Return the (X, Y) coordinate for the center point of the cell that contains the specified text.  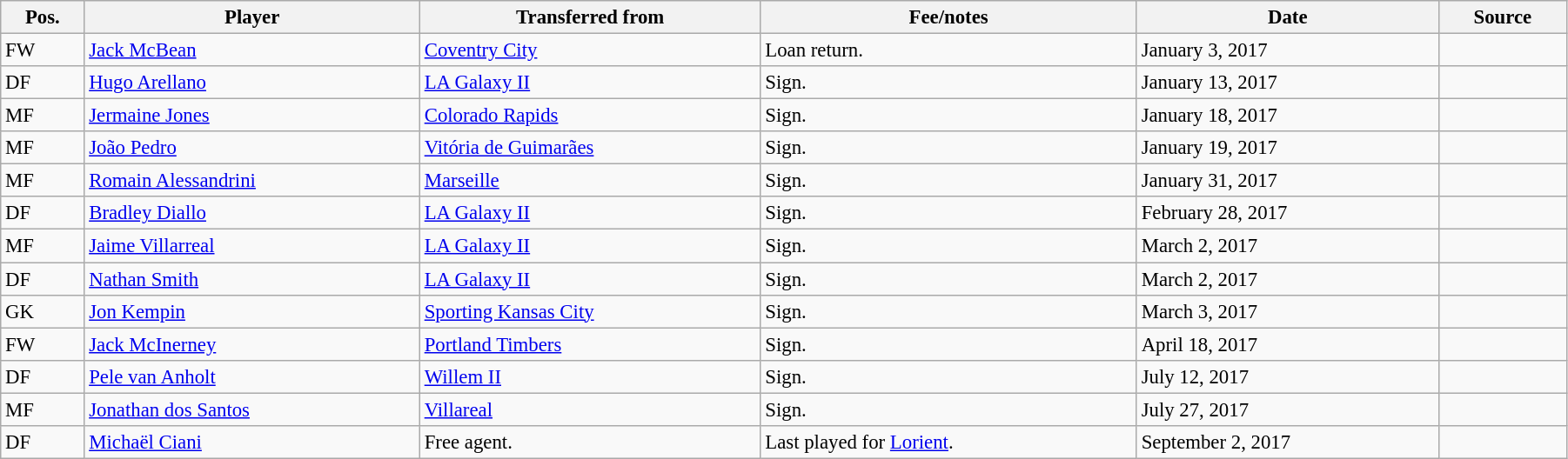
January 19, 2017 (1288, 148)
Colorado Rapids (590, 116)
GK (43, 311)
João Pedro (252, 148)
Willem II (590, 376)
Michaël Ciani (252, 442)
Jack McInerney (252, 344)
July 27, 2017 (1288, 409)
February 28, 2017 (1288, 213)
Last played for Lorient. (948, 442)
Portland Timbers (590, 344)
Nathan Smith (252, 279)
January 18, 2017 (1288, 116)
Transferred from (590, 17)
Loan return. (948, 50)
March 3, 2017 (1288, 311)
Romain Alessandrini (252, 181)
Villareal (590, 409)
April 18, 2017 (1288, 344)
Pos. (43, 17)
Jermaine Jones (252, 116)
Jaime Villarreal (252, 246)
Date (1288, 17)
Free agent. (590, 442)
Hugo Arellano (252, 83)
Coventry City (590, 50)
January 31, 2017 (1288, 181)
Pele van Anholt (252, 376)
January 3, 2017 (1288, 50)
Source (1502, 17)
Jonathan dos Santos (252, 409)
September 2, 2017 (1288, 442)
July 12, 2017 (1288, 376)
Fee/notes (948, 17)
Marseille (590, 181)
January 13, 2017 (1288, 83)
Bradley Diallo (252, 213)
Jon Kempin (252, 311)
Vitória de Guimarães (590, 148)
Jack McBean (252, 50)
Sporting Kansas City (590, 311)
Player (252, 17)
